Locate the cell with the specified text and output its [X, Y] center coordinate. 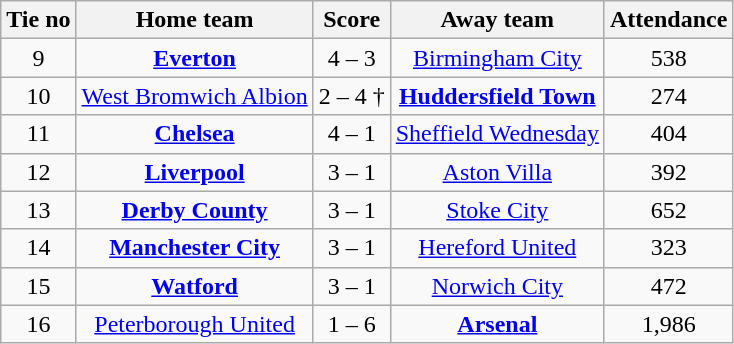
652 [668, 210]
11 [38, 134]
323 [668, 248]
Away team [497, 20]
Manchester City [194, 248]
Arsenal [497, 324]
Chelsea [194, 134]
404 [668, 134]
16 [38, 324]
Peterborough United [194, 324]
2 – 4 † [352, 96]
West Bromwich Albion [194, 96]
15 [38, 286]
12 [38, 172]
Attendance [668, 20]
Stoke City [497, 210]
Everton [194, 58]
Sheffield Wednesday [497, 134]
Score [352, 20]
1 – 6 [352, 324]
Liverpool [194, 172]
392 [668, 172]
Home team [194, 20]
Derby County [194, 210]
Tie no [38, 20]
Norwich City [497, 286]
Hereford United [497, 248]
14 [38, 248]
13 [38, 210]
274 [668, 96]
Huddersfield Town [497, 96]
Birmingham City [497, 58]
538 [668, 58]
9 [38, 58]
4 – 1 [352, 134]
4 – 3 [352, 58]
10 [38, 96]
Watford [194, 286]
1,986 [668, 324]
472 [668, 286]
Aston Villa [497, 172]
